Return (x, y) of the center of cell containing provided text 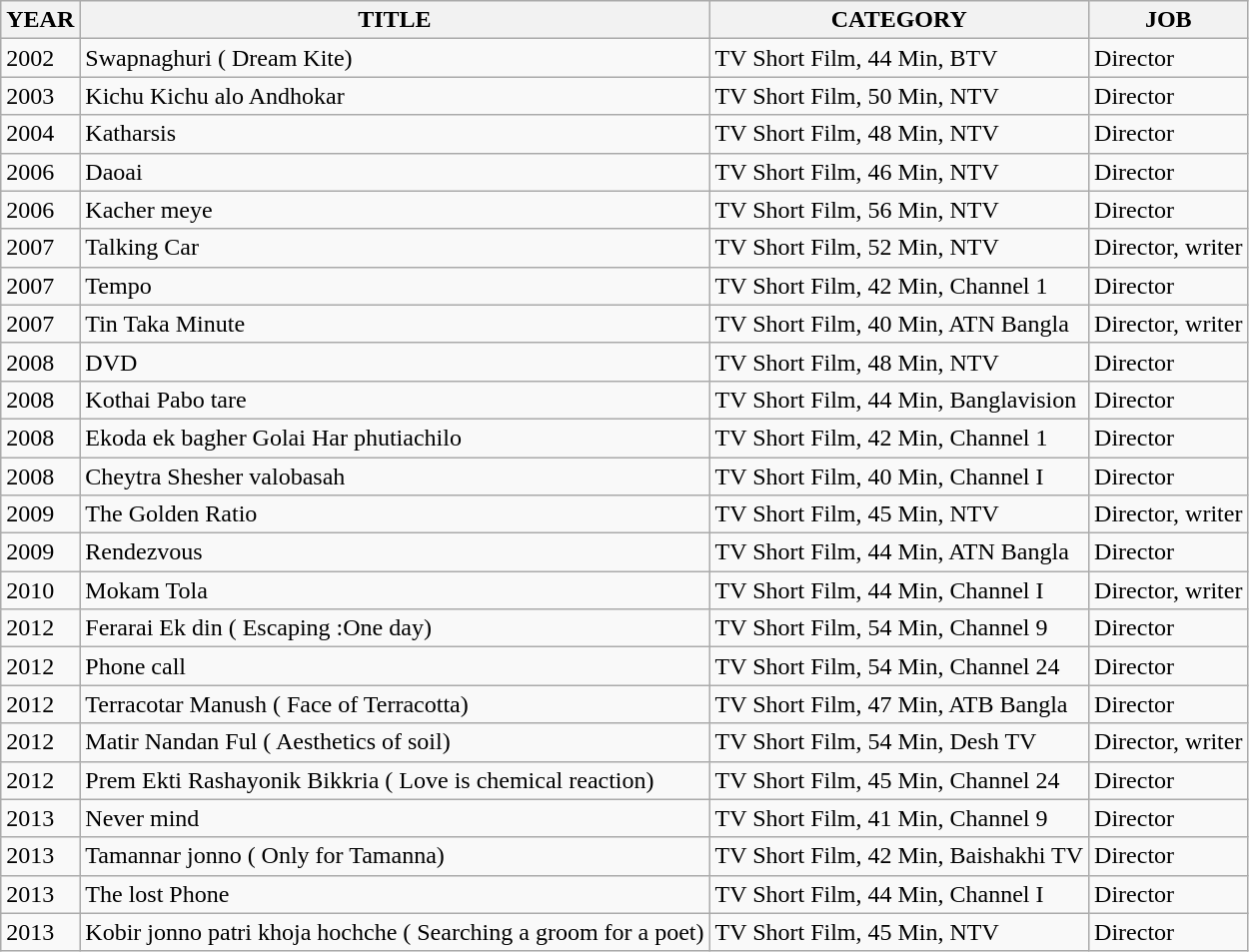
2003 (40, 96)
TV Short Film, 42 Min, Baishakhi TV (899, 856)
JOB (1169, 20)
Tamannar jonno ( Only for Tamanna) (395, 856)
TV Short Film, 44 Min, Banglavision (899, 400)
Kacher meye (395, 210)
CATEGORY (899, 20)
TV Short Film, 50 Min, NTV (899, 96)
Ekoda ek bagher Golai Har phutiachilo (395, 438)
Talking Car (395, 248)
Kothai Pabo tare (395, 400)
TV Short Film, 41 Min, Channel 9 (899, 818)
TV Short Film, 40 Min, ATN Bangla (899, 324)
Katharsis (395, 134)
Tin Taka Minute (395, 324)
TV Short Film, 54 Min, Desh TV (899, 742)
Mokam Tola (395, 590)
Never mind (395, 818)
2002 (40, 58)
Tempo (395, 286)
TV Short Film, 52 Min, NTV (899, 248)
2010 (40, 590)
The Golden Ratio (395, 514)
TV Short Film, 40 Min, Channel I (899, 476)
TV Short Film, 44 Min, ATN Bangla (899, 552)
Rendezvous (395, 552)
TV Short Film, 44 Min, BTV (899, 58)
Cheytra Shesher valobasah (395, 476)
TV Short Film, 45 Min, Channel 24 (899, 780)
TV Short Film, 54 Min, Channel 9 (899, 628)
Ferarai Ek din ( Escaping :One day) (395, 628)
YEAR (40, 20)
Kichu Kichu alo Andhokar (395, 96)
DVD (395, 362)
The lost Phone (395, 894)
Matir Nandan Ful ( Aesthetics of soil) (395, 742)
TV Short Film, 56 Min, NTV (899, 210)
TV Short Film, 47 Min, ATB Bangla (899, 704)
Daoai (395, 172)
Swapnaghuri ( Dream Kite) (395, 58)
Prem Ekti Rashayonik Bikkria ( Love is chemical reaction) (395, 780)
Terracotar Manush ( Face of Terracotta) (395, 704)
2004 (40, 134)
TV Short Film, 46 Min, NTV (899, 172)
Phone call (395, 666)
TV Short Film, 54 Min, Channel 24 (899, 666)
TITLE (395, 20)
Kobir jonno patri khoja hochche ( Searching a groom for a poet) (395, 932)
